Scan for the cell matching the given text and deliver its [x, y] coordinate at center. 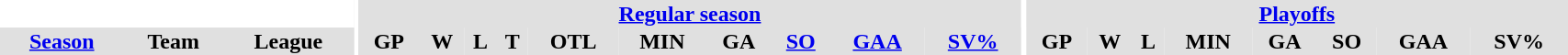
Regular season [690, 14]
Playoffs [1297, 14]
OTL [573, 41]
Season [62, 41]
Team [173, 41]
League [288, 41]
T [513, 41]
